Determine the [x, y] coordinate at the center of the cell enclosing the given text.  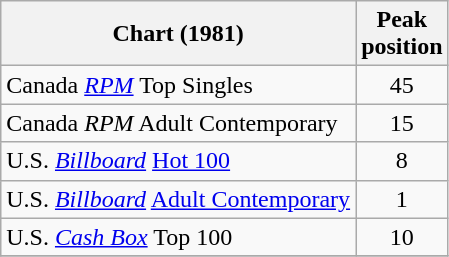
Peakposition [402, 34]
U.S. Cash Box Top 100 [178, 237]
1 [402, 199]
45 [402, 85]
15 [402, 123]
U.S. Billboard Hot 100 [178, 161]
Canada RPM Adult Contemporary [178, 123]
Chart (1981) [178, 34]
Canada RPM Top Singles [178, 85]
10 [402, 237]
8 [402, 161]
U.S. Billboard Adult Contemporary [178, 199]
